Capture the cell that displays the provided text and extract its [x, y] central coordinate. 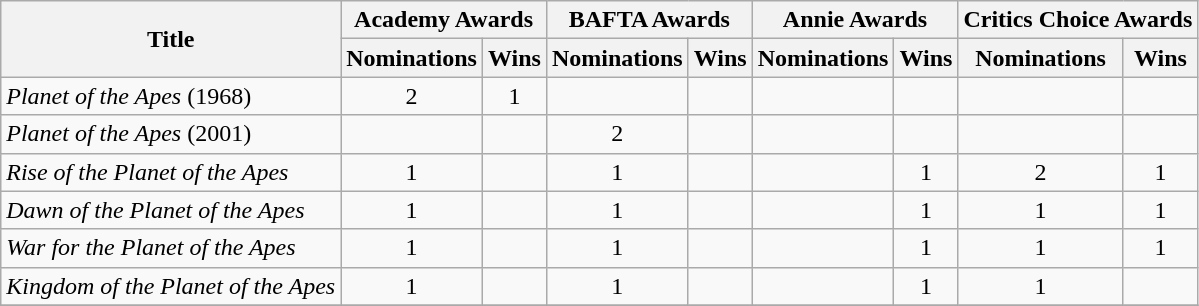
Kingdom of the Planet of the Apes [171, 286]
Annie Awards [855, 20]
BAFTA Awards [649, 20]
Dawn of the Planet of the Apes [171, 210]
Title [171, 39]
Planet of the Apes (1968) [171, 96]
Rise of the Planet of the Apes [171, 172]
Planet of the Apes (2001) [171, 134]
Academy Awards [444, 20]
War for the Planet of the Apes [171, 248]
Critics Choice Awards [1078, 20]
